Capture the cell that displays the provided text and extract its [X, Y] central coordinate. 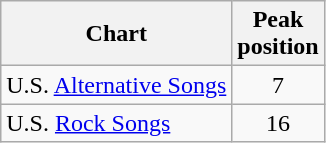
7 [278, 85]
Peakposition [278, 34]
Chart [116, 34]
16 [278, 123]
U.S. Alternative Songs [116, 85]
U.S. Rock Songs [116, 123]
